Return the [x, y] coordinate for the center point of the cell that contains the specified text.  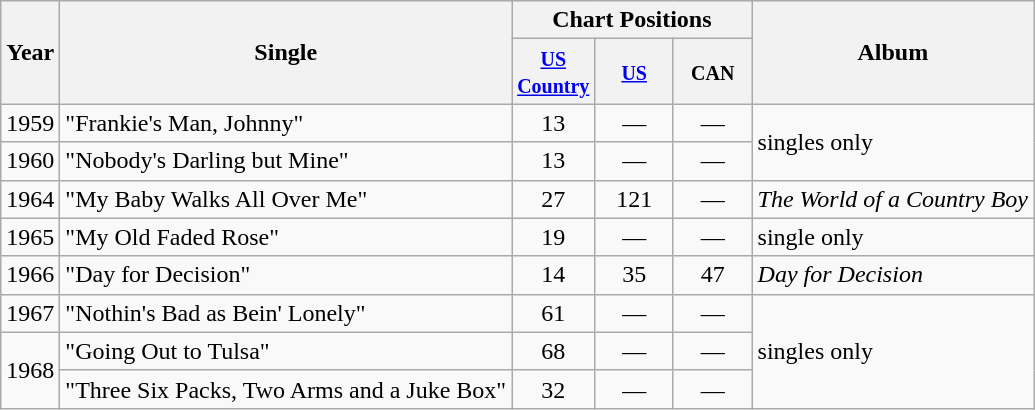
1966 [30, 275]
Single [286, 52]
1965 [30, 237]
The World of a Country Boy [893, 199]
"Nothin's Bad as Bein' Lonely" [286, 313]
14 [554, 275]
"Frankie's Man, Johnny" [286, 123]
68 [554, 351]
1968 [30, 370]
121 [634, 199]
61 [554, 313]
"Going Out to Tulsa" [286, 351]
Album [893, 52]
"Day for Decision" [286, 275]
1964 [30, 199]
Chart Positions [632, 20]
CAN [712, 72]
1967 [30, 313]
"My Old Faded Rose" [286, 237]
"Nobody's Darling but Mine" [286, 161]
single only [893, 237]
"Three Six Packs, Two Arms and a Juke Box" [286, 389]
47 [712, 275]
Year [30, 52]
US [634, 72]
1959 [30, 123]
19 [554, 237]
"My Baby Walks All Over Me" [286, 199]
35 [634, 275]
27 [554, 199]
US Country [554, 72]
1960 [30, 161]
Day for Decision [893, 275]
32 [554, 389]
